Pinpoint the cell where the given text exists, returning its (X, Y) midpoint coordinate. 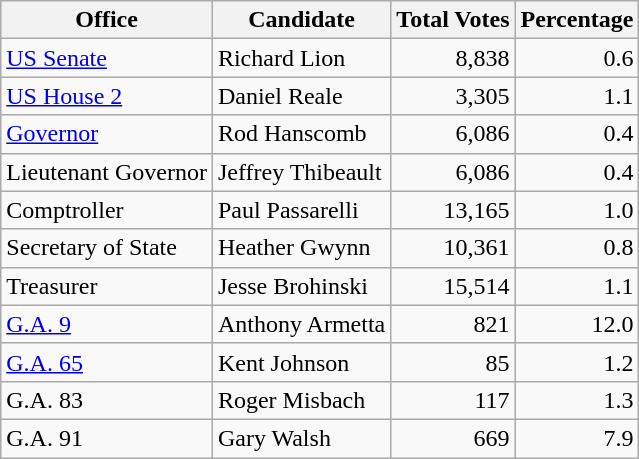
Jeffrey Thibeault (301, 172)
Paul Passarelli (301, 210)
Daniel Reale (301, 96)
Richard Lion (301, 58)
10,361 (453, 248)
1.2 (577, 362)
15,514 (453, 286)
Candidate (301, 20)
Percentage (577, 20)
669 (453, 438)
Total Votes (453, 20)
G.A. 91 (107, 438)
Governor (107, 134)
117 (453, 400)
G.A. 65 (107, 362)
1.0 (577, 210)
85 (453, 362)
Comptroller (107, 210)
US Senate (107, 58)
Jesse Brohinski (301, 286)
8,838 (453, 58)
13,165 (453, 210)
3,305 (453, 96)
Heather Gwynn (301, 248)
Anthony Armetta (301, 324)
Secretary of State (107, 248)
821 (453, 324)
0.8 (577, 248)
7.9 (577, 438)
1.3 (577, 400)
Roger Misbach (301, 400)
0.6 (577, 58)
G.A. 83 (107, 400)
Lieutenant Governor (107, 172)
Gary Walsh (301, 438)
US House 2 (107, 96)
Rod Hanscomb (301, 134)
Treasurer (107, 286)
12.0 (577, 324)
Office (107, 20)
Kent Johnson (301, 362)
G.A. 9 (107, 324)
